Identify which cell holds the provided text, then report its [X, Y] central coordinate. 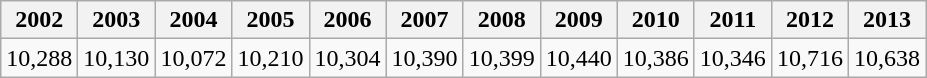
10,304 [348, 58]
2008 [502, 20]
2010 [656, 20]
2011 [732, 20]
10,346 [732, 58]
2006 [348, 20]
2013 [886, 20]
10,288 [40, 58]
10,210 [270, 58]
10,440 [578, 58]
2002 [40, 20]
2005 [270, 20]
10,638 [886, 58]
10,130 [116, 58]
10,072 [194, 58]
2003 [116, 20]
2009 [578, 20]
10,716 [810, 58]
10,399 [502, 58]
10,390 [424, 58]
2004 [194, 20]
2012 [810, 20]
2007 [424, 20]
10,386 [656, 58]
